Capture the cell that displays the provided text and extract its (X, Y) central coordinate. 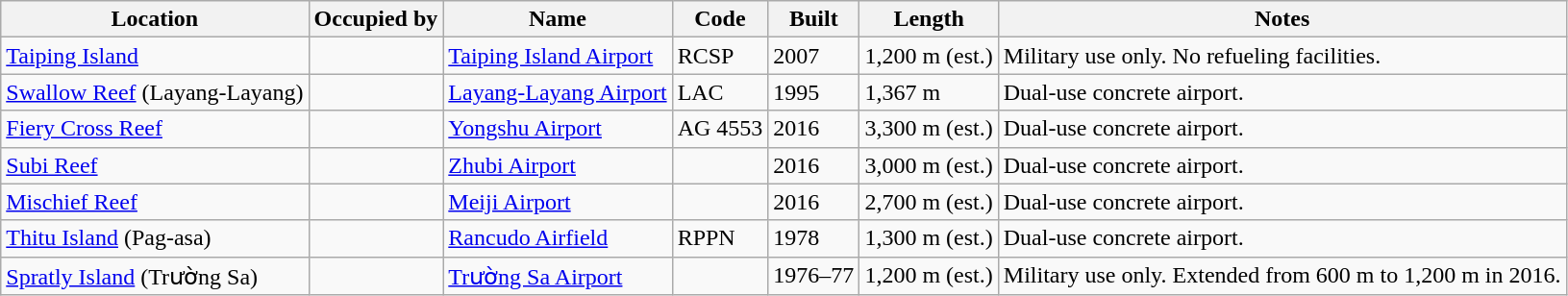
1976–77 (813, 276)
Military use only. Extended from 600 m to 1,200 m in 2016. (1282, 276)
AG 4553 (720, 129)
2007 (813, 56)
Thitu Island (Pag-asa) (155, 238)
Subi Reef (155, 165)
1,367 m (929, 92)
1,300 m (est.) (929, 238)
Name (558, 19)
Yongshu Airport (558, 129)
Swallow Reef (Layang-Layang) (155, 92)
Spratly Island (Trường Sa) (155, 276)
Built (813, 19)
Rancudo Airfield (558, 238)
Fiery Cross Reef (155, 129)
2,700 m (est.) (929, 202)
3,000 m (est.) (929, 165)
Zhubi Airport (558, 165)
Taiping Island (155, 56)
Layang-Layang Airport (558, 92)
Length (929, 19)
Notes (1282, 19)
RPPN (720, 238)
1978 (813, 238)
3,300 m (est.) (929, 129)
1995 (813, 92)
LAC (720, 92)
Trường Sa Airport (558, 276)
Location (155, 19)
Taiping Island Airport (558, 56)
Mischief Reef (155, 202)
RCSP (720, 56)
Military use only. No refueling facilities. (1282, 56)
Occupied by (376, 19)
Meiji Airport (558, 202)
Code (720, 19)
